Pinpoint the cell where the given text exists, returning its [x, y] midpoint coordinate. 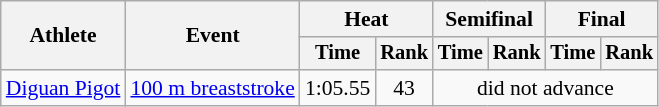
did not advance [546, 88]
Final [601, 19]
Event [212, 36]
Athlete [64, 36]
1:05.55 [338, 88]
43 [404, 88]
Semifinal [489, 19]
100 m breaststroke [212, 88]
Heat [366, 19]
Diguan Pigot [64, 88]
